Provide the (x, y) coordinate of the cell's center where the given text is located.  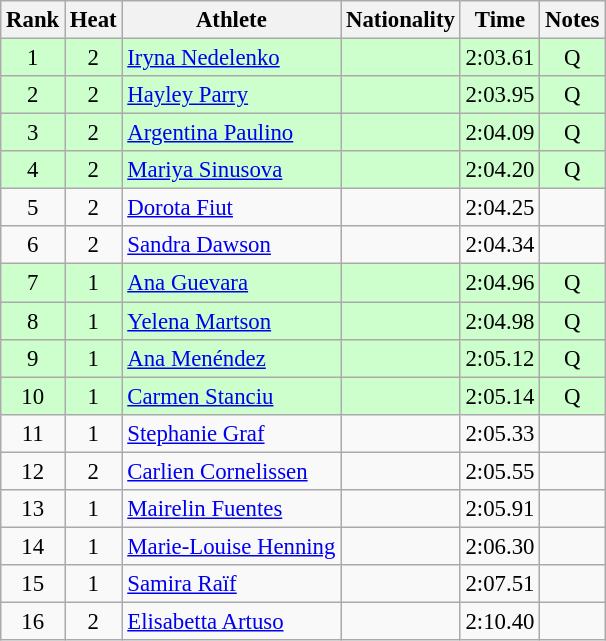
2:05.12 (500, 358)
Notes (572, 20)
Ana Guevara (232, 283)
Time (500, 20)
2:04.25 (500, 208)
2:07.51 (500, 584)
Elisabetta Artuso (232, 621)
2:04.96 (500, 283)
Nationality (400, 20)
Hayley Parry (232, 95)
Carlien Cornelissen (232, 471)
13 (33, 509)
2:04.98 (500, 321)
10 (33, 396)
12 (33, 471)
2:03.61 (500, 58)
Argentina Paulino (232, 133)
Heat (94, 20)
Carmen Stanciu (232, 396)
Sandra Dawson (232, 245)
3 (33, 133)
Dorota Fiut (232, 208)
2:03.95 (500, 95)
11 (33, 433)
2:04.20 (500, 170)
Iryna Nedelenko (232, 58)
Marie-Louise Henning (232, 546)
16 (33, 621)
Yelena Martson (232, 321)
Stephanie Graf (232, 433)
Ana Menéndez (232, 358)
2:04.34 (500, 245)
2:05.14 (500, 396)
Rank (33, 20)
7 (33, 283)
8 (33, 321)
Mairelin Fuentes (232, 509)
2:05.91 (500, 509)
14 (33, 546)
Samira Raïf (232, 584)
2:05.55 (500, 471)
4 (33, 170)
9 (33, 358)
Athlete (232, 20)
2:05.33 (500, 433)
15 (33, 584)
Mariya Sinusova (232, 170)
6 (33, 245)
2:06.30 (500, 546)
2:10.40 (500, 621)
2:04.09 (500, 133)
5 (33, 208)
